Find where the given text appears and provide that cell's center as [x, y] coordinate. 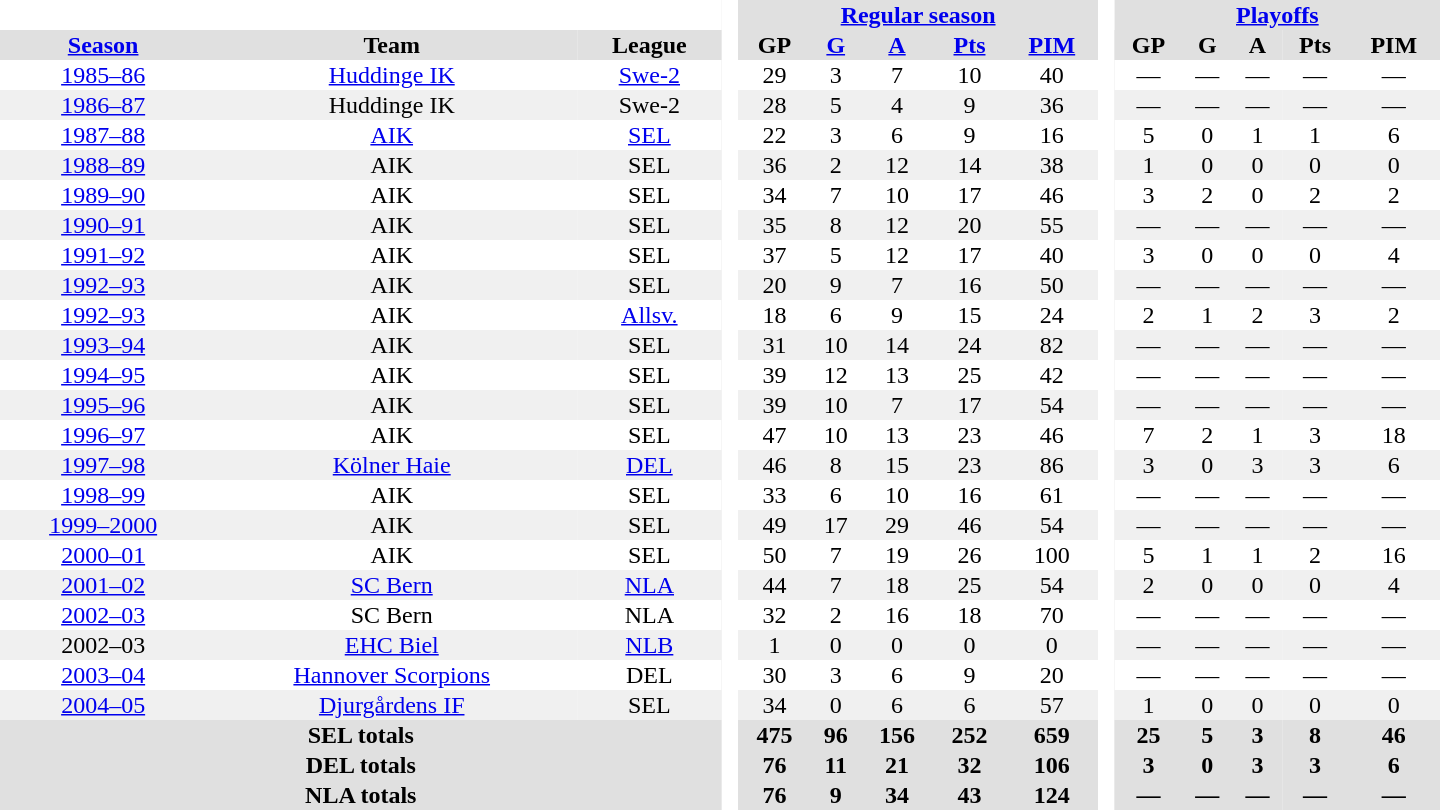
475 [774, 735]
1989–90 [103, 195]
1991–92 [103, 255]
Team [392, 45]
35 [774, 225]
100 [1052, 555]
156 [897, 735]
Kölner Haie [392, 465]
1990–91 [103, 225]
57 [1052, 705]
33 [774, 495]
49 [774, 525]
NLB [649, 645]
96 [836, 735]
47 [774, 435]
Djurgårdens IF [392, 705]
30 [774, 675]
1997–98 [103, 465]
2004–05 [103, 705]
Playoffs [1278, 15]
86 [1052, 465]
21 [897, 765]
DEL totals [361, 765]
70 [1052, 615]
Allsv. [649, 315]
26 [969, 555]
31 [774, 345]
124 [1052, 795]
28 [774, 105]
2003–04 [103, 675]
106 [1052, 765]
SEL totals [361, 735]
2001–02 [103, 585]
37 [774, 255]
252 [969, 735]
42 [1052, 375]
1993–94 [103, 345]
43 [969, 795]
55 [1052, 225]
61 [1052, 495]
1986–87 [103, 105]
659 [1052, 735]
1996–97 [103, 435]
EHC Biel [392, 645]
82 [1052, 345]
Hannover Scorpions [392, 675]
NLA totals [361, 795]
1998–99 [103, 495]
1999–2000 [103, 525]
1994–95 [103, 375]
1985–86 [103, 75]
38 [1052, 165]
Regular season [918, 15]
22 [774, 135]
1995–96 [103, 405]
11 [836, 765]
1987–88 [103, 135]
League [649, 45]
1988–89 [103, 165]
2000–01 [103, 555]
19 [897, 555]
44 [774, 585]
Season [103, 45]
